Output the (X, Y) coordinate of the center of the cell containing the given text.  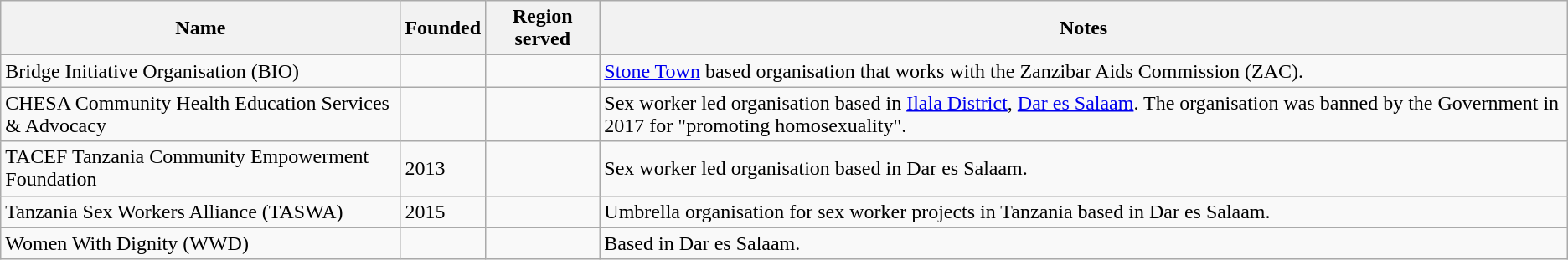
Umbrella organisation for sex worker projects in Tanzania based in Dar es Salaam. (1084, 212)
2015 (443, 212)
Bridge Initiative Organisation (BIO) (201, 71)
2013 (443, 169)
TACEF Tanzania Community Empowerment Foundation (201, 169)
Region served (543, 28)
CHESA Community Health Education Services & Advocacy (201, 114)
Based in Dar es Salaam. (1084, 243)
Women With Dignity (WWD) (201, 243)
Notes (1084, 28)
Founded (443, 28)
Name (201, 28)
Stone Town based organisation that works with the Zanzibar Aids Commission (ZAC). (1084, 71)
Sex worker led organisation based in Dar es Salaam. (1084, 169)
Tanzania Sex Workers Alliance (TASWA) (201, 212)
